Determine the [x, y] coordinate at the center of the cell enclosing the given text.  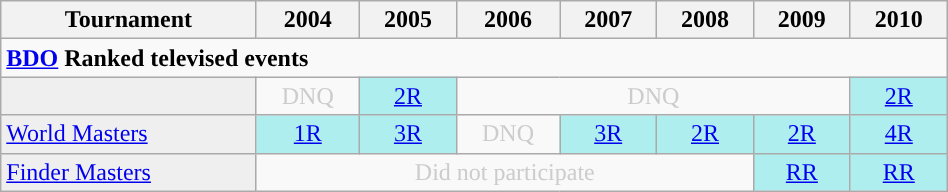
2009 [802, 20]
1R [308, 134]
BDO Ranked televised events [474, 58]
2010 [898, 20]
World Masters [128, 134]
Did not participate [504, 172]
Finder Masters [128, 172]
Tournament [128, 20]
2008 [706, 20]
4R [898, 134]
2006 [508, 20]
2004 [308, 20]
2007 [608, 20]
2005 [408, 20]
